Find where the given text appears and provide that cell's center as (x, y) coordinate. 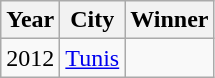
Winner (170, 20)
City (92, 20)
Year (30, 20)
2012 (30, 58)
Tunis (92, 58)
